Search for the cell housing the specified text and yield its [X, Y] center coordinate. 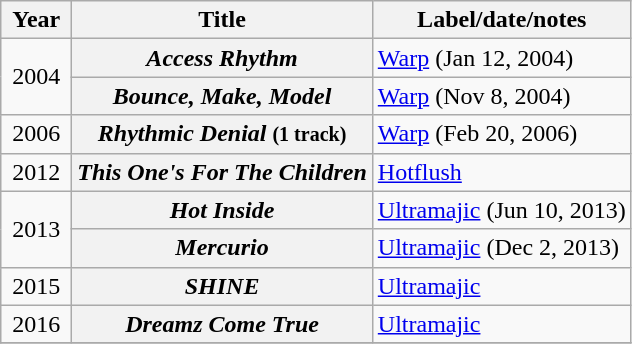
Rhythmic Denial (1 track) [222, 134]
2015 [36, 286]
2006 [36, 134]
Ultramajic (Jun 10, 2013) [502, 210]
Warp (Feb 20, 2006) [502, 134]
Ultramajic (Dec 2, 2013) [502, 248]
2013 [36, 229]
Access Rhythm [222, 58]
Warp (Jan 12, 2004) [502, 58]
SHINE [222, 286]
Mercurio [222, 248]
Title [222, 20]
2012 [36, 172]
Label/date/notes [502, 20]
Dreamz Come True [222, 324]
This One's For The Children [222, 172]
Bounce, Make, Model [222, 96]
Year [36, 20]
Warp (Nov 8, 2004) [502, 96]
2016 [36, 324]
2004 [36, 77]
Hot Inside [222, 210]
Hotflush [502, 172]
